Identify which cell holds the provided text, then report its (X, Y) central coordinate. 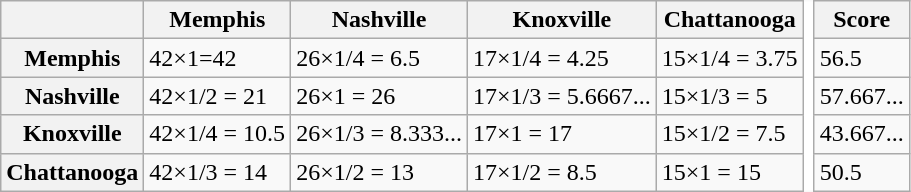
26×1 = 26 (380, 96)
57.667... (862, 96)
Score (862, 20)
15×1/4 = 3.75 (730, 58)
43.667... (862, 134)
50.5 (862, 172)
17×1/4 = 4.25 (562, 58)
26×1/4 = 6.5 (380, 58)
26×1/2 = 13 (380, 172)
42×1/3 = 14 (218, 172)
15×1/3 = 5 (730, 96)
42×1/2 = 21 (218, 96)
17×1/3 = 5.6667... (562, 96)
26×1/3 = 8.333... (380, 134)
15×1/2 = 7.5 (730, 134)
56.5 (862, 58)
42×1=42 (218, 58)
42×1/4 = 10.5 (218, 134)
17×1/2 = 8.5 (562, 172)
17×1 = 17 (562, 134)
15×1 = 15 (730, 172)
